Provide the (X, Y) coordinate of the cell's center where the given text is located.  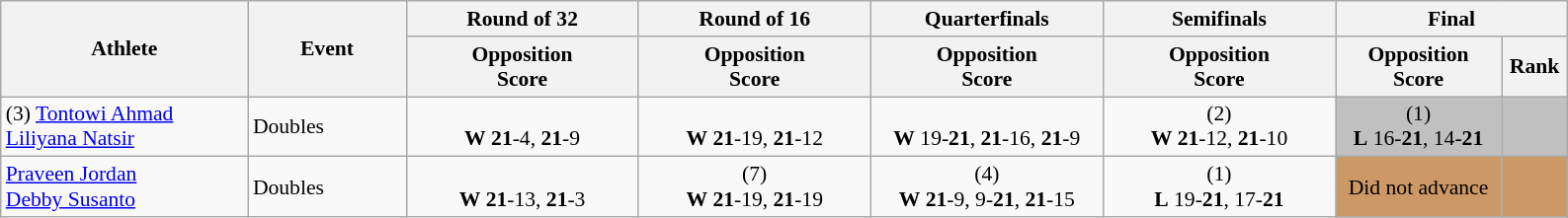
(1) L 16-21, 14-21 (1419, 126)
Praveen Jordan Debby Susanto (124, 187)
Round of 32 (522, 19)
Did not advance (1419, 187)
Quarterfinals (986, 19)
Athlete (124, 49)
W 21-19, 21-12 (755, 126)
Event (327, 49)
(3) Tontowi Ahmad Liliyana Natsir (124, 126)
Round of 16 (755, 19)
(7) W 21-19, 21-19 (755, 187)
Final (1452, 19)
Semifinals (1219, 19)
Rank (1535, 67)
W 21-4, 21-9 (522, 126)
(2) W 21-12, 21-10 (1219, 126)
(1) L 19-21, 17-21 (1219, 187)
W 19-21, 21-16, 21-9 (986, 126)
(4) W 21-9, 9-21, 21-15 (986, 187)
W 21-13, 21-3 (522, 187)
